Provide the [X, Y] coordinate of the cell's center where the given text is located.  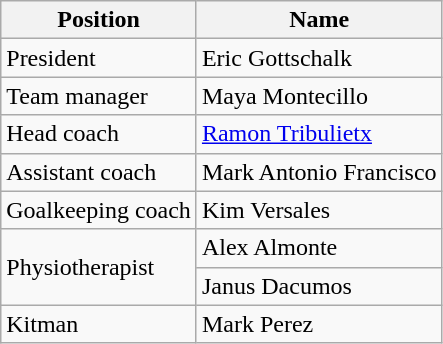
Head coach [99, 134]
Kitman [99, 324]
Name [319, 20]
Mark Perez [319, 324]
Ramon Tribulietx [319, 134]
Alex Almonte [319, 248]
Position [99, 20]
Team manager [99, 96]
Goalkeeping coach [99, 210]
Assistant coach [99, 172]
Maya Montecillo [319, 96]
Mark Antonio Francisco [319, 172]
Physiotherapist [99, 267]
Eric Gottschalk [319, 58]
Janus Dacumos [319, 286]
Kim Versales [319, 210]
President [99, 58]
